Pinpoint the cell where the given text exists, returning its (x, y) midpoint coordinate. 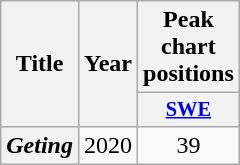
SWE (189, 110)
Title (40, 64)
2020 (108, 145)
Geting (40, 145)
Year (108, 64)
39 (189, 145)
Peak chart positions (189, 47)
